Return [x, y] of the center of cell containing provided text 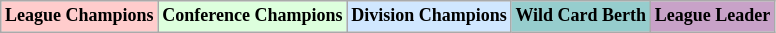
League Champions [80, 16]
Wild Card Berth [580, 16]
Division Champions [429, 16]
Conference Champions [252, 16]
League Leader [712, 16]
